Return [X, Y] of the center of cell containing provided text 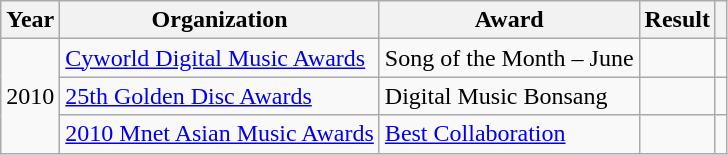
Best Collaboration [509, 134]
2010 [30, 96]
25th Golden Disc Awards [220, 96]
Award [509, 20]
2010 Mnet Asian Music Awards [220, 134]
Digital Music Bonsang [509, 96]
Result [677, 20]
Cyworld Digital Music Awards [220, 58]
Song of the Month – June [509, 58]
Organization [220, 20]
Year [30, 20]
